From the cell containing the given text, extract its center point as [x, y] coordinate. 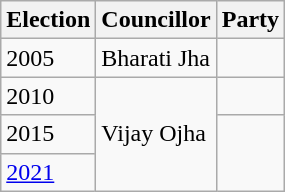
Councillor [156, 20]
2005 [48, 58]
Election [48, 20]
2021 [48, 172]
2010 [48, 96]
2015 [48, 134]
Vijay Ojha [156, 134]
Bharati Jha [156, 58]
Party [250, 20]
